Output the (x, y) coordinate of the center of the cell containing the given text.  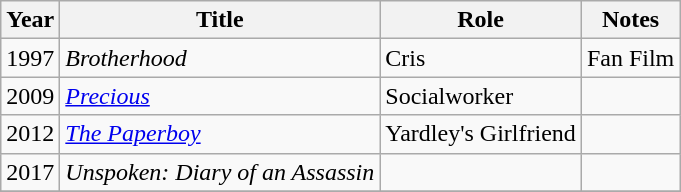
Notes (630, 20)
2012 (30, 134)
Socialworker (481, 96)
2009 (30, 96)
Fan Film (630, 58)
Precious (220, 96)
1997 (30, 58)
Title (220, 20)
The Paperboy (220, 134)
2017 (30, 172)
Brotherhood (220, 58)
Yardley's Girlfriend (481, 134)
Unspoken: Diary of an Assassin (220, 172)
Cris (481, 58)
Role (481, 20)
Year (30, 20)
